Output the (x, y) coordinate of the center of the cell containing the given text.  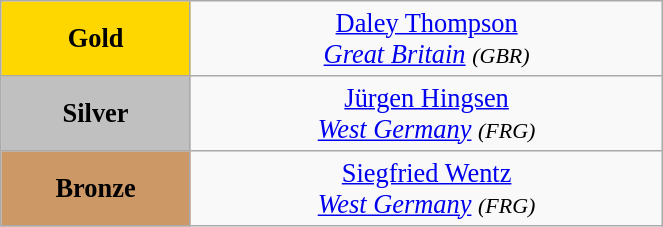
Siegfried WentzWest Germany (FRG) (426, 188)
Daley ThompsonGreat Britain (GBR) (426, 38)
Jürgen HingsenWest Germany (FRG) (426, 112)
Gold (96, 38)
Bronze (96, 188)
Silver (96, 112)
